Pinpoint the cell where the given text exists, returning its [X, Y] midpoint coordinate. 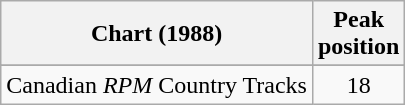
18 [358, 85]
Canadian RPM Country Tracks [157, 85]
Chart (1988) [157, 34]
Peakposition [358, 34]
